Capture the cell that displays the provided text and extract its (X, Y) central coordinate. 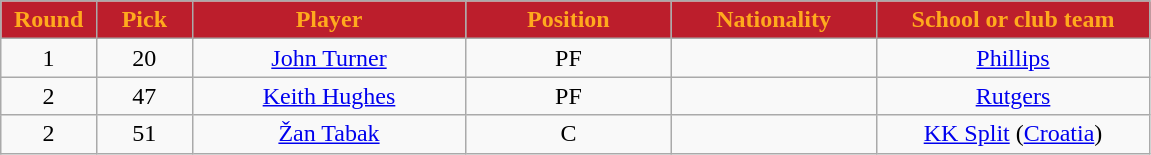
1 (49, 58)
Position (568, 20)
20 (144, 58)
Nationality (774, 20)
C (568, 134)
Rutgers (1013, 96)
Pick (144, 20)
51 (144, 134)
Žan Tabak (329, 134)
Player (329, 20)
Round (49, 20)
Keith Hughes (329, 96)
Phillips (1013, 58)
John Turner (329, 58)
School or club team (1013, 20)
KK Split (Croatia) (1013, 134)
47 (144, 96)
